Search for the cell housing the specified text and yield its [x, y] center coordinate. 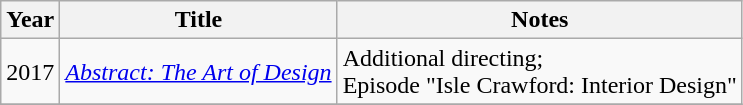
Additional directing;Episode "Isle Crawford: Interior Design" [540, 72]
Abstract: The Art of Design [198, 72]
Notes [540, 20]
Title [198, 20]
2017 [30, 72]
Year [30, 20]
